Extract the [X, Y] coordinate from the center of the cell holding the provided text.  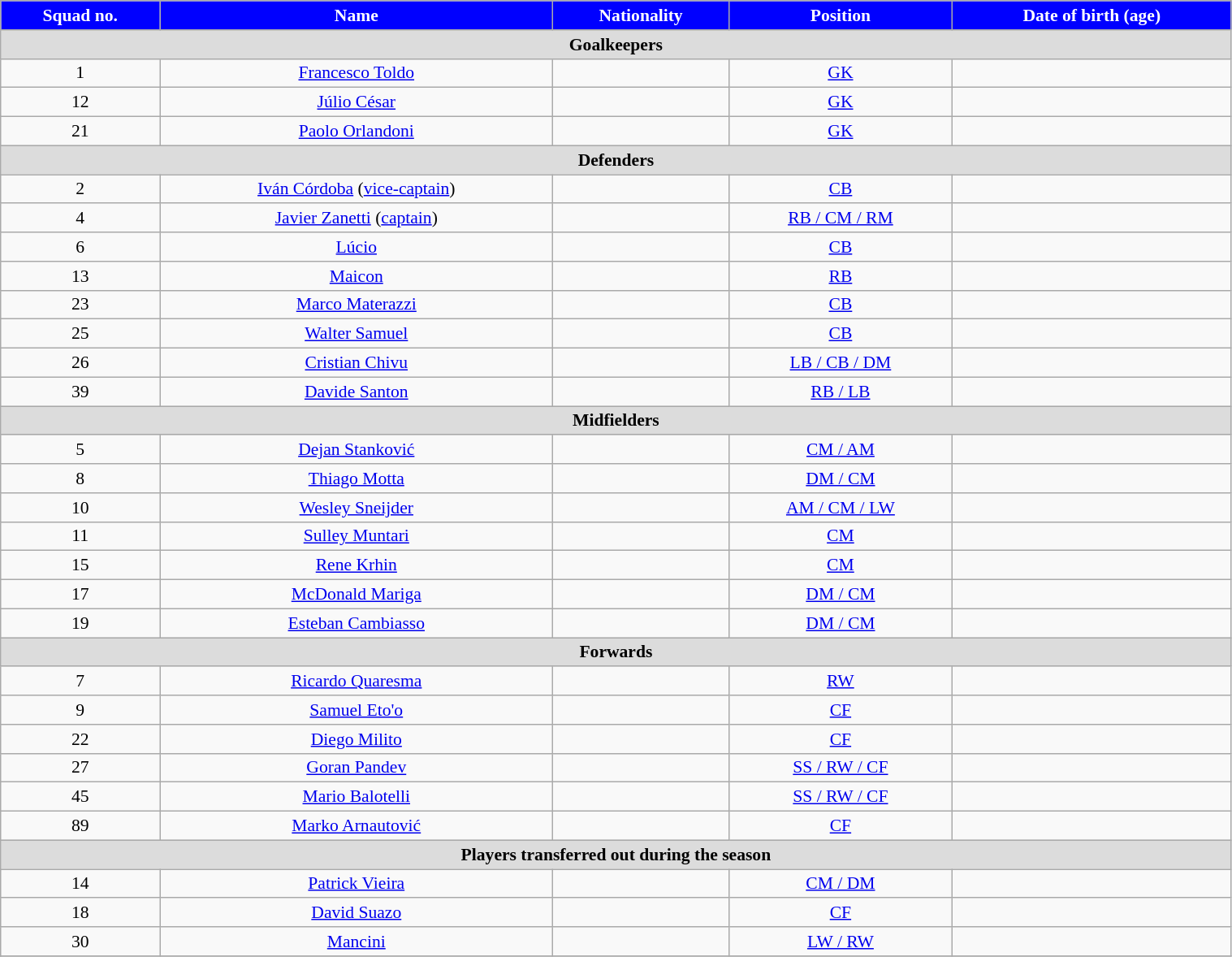
Paolo Orlandoni [357, 132]
Forwards [616, 652]
Nationality [641, 15]
Francesco Toldo [357, 73]
Midfielders [616, 421]
CM / AM [840, 450]
McDonald Mariga [357, 595]
18 [80, 913]
Mario Balotelli [357, 797]
Name [357, 15]
1 [80, 73]
Defenders [616, 160]
Javier Zanetti (captain) [357, 219]
39 [80, 392]
Squad no. [80, 15]
19 [80, 623]
Cristian Chivu [357, 363]
12 [80, 102]
2 [80, 189]
27 [80, 768]
11 [80, 536]
Players transferred out during the season [616, 855]
Esteban Cambiasso [357, 623]
Rene Krhin [357, 565]
21 [80, 132]
Sulley Muntari [357, 536]
Goran Pandev [357, 768]
AM / CM / LW [840, 508]
89 [80, 826]
6 [80, 247]
Samuel Eto'o [357, 710]
RB / CM / RM [840, 219]
Walter Samuel [357, 334]
Lúcio [357, 247]
15 [80, 565]
Position [840, 15]
45 [80, 797]
Thiago Motta [357, 478]
10 [80, 508]
23 [80, 305]
Marko Arnautović [357, 826]
9 [80, 710]
Iván Córdoba (vice-captain) [357, 189]
26 [80, 363]
Marco Materazzi [357, 305]
Diego Milito [357, 739]
RW [840, 682]
LB / CB / DM [840, 363]
CM / DM [840, 884]
RB [840, 276]
RB / LB [840, 392]
David Suazo [357, 913]
Mancini [357, 942]
Wesley Sneijder [357, 508]
14 [80, 884]
Ricardo Quaresma [357, 682]
Júlio César [357, 102]
22 [80, 739]
LW / RW [840, 942]
30 [80, 942]
Davide Santon [357, 392]
Dejan Stanković [357, 450]
Date of birth (age) [1092, 15]
25 [80, 334]
4 [80, 219]
13 [80, 276]
7 [80, 682]
Patrick Vieira [357, 884]
17 [80, 595]
8 [80, 478]
Maicon [357, 276]
Goalkeepers [616, 45]
5 [80, 450]
